From the cell containing the given text, extract its center point as [x, y] coordinate. 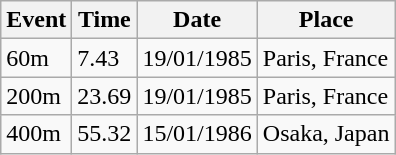
400m [36, 134]
Event [36, 20]
23.69 [104, 96]
7.43 [104, 58]
55.32 [104, 134]
Place [326, 20]
Time [104, 20]
15/01/1986 [197, 134]
60m [36, 58]
Osaka, Japan [326, 134]
Date [197, 20]
200m [36, 96]
